Extract the [x, y] coordinate from the center of the cell holding the provided text.  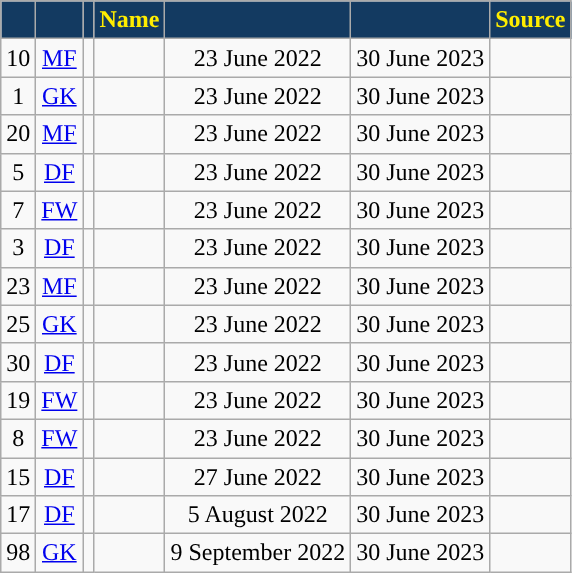
9 September 2022 [258, 553]
1 [18, 96]
98 [18, 553]
Name [130, 20]
20 [18, 134]
30 [18, 362]
7 [18, 210]
27 June 2022 [258, 477]
10 [18, 58]
3 [18, 248]
Source [530, 20]
25 [18, 324]
5 August 2022 [258, 515]
23 [18, 286]
19 [18, 400]
15 [18, 477]
17 [18, 515]
8 [18, 438]
5 [18, 172]
